Provide the (x, y) coordinate of the cell's center where the given text is located.  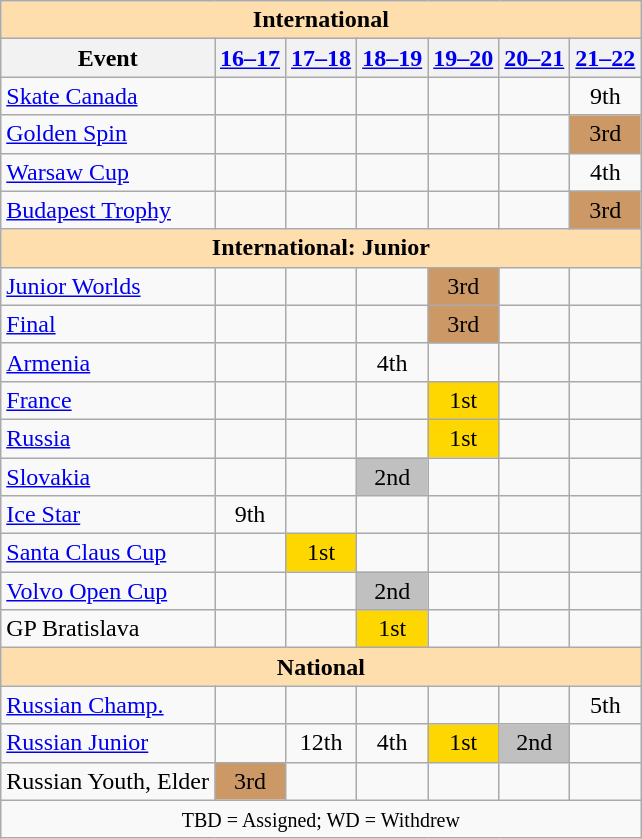
Volvo Open Cup (108, 591)
International (321, 20)
Budapest Trophy (108, 210)
18–19 (392, 58)
20–21 (534, 58)
International: Junior (321, 248)
Warsaw Cup (108, 172)
Russian Youth, Elder (108, 781)
Russia (108, 438)
Russian Champ. (108, 705)
12th (322, 743)
Santa Claus Cup (108, 553)
Russian Junior (108, 743)
16–17 (250, 58)
17–18 (322, 58)
19–20 (464, 58)
Ice Star (108, 515)
Event (108, 58)
Junior Worlds (108, 286)
National (321, 667)
21–22 (606, 58)
TBD = Assigned; WD = Withdrew (321, 819)
Armenia (108, 362)
France (108, 400)
Golden Spin (108, 134)
GP Bratislava (108, 629)
Skate Canada (108, 96)
Final (108, 324)
5th (606, 705)
Slovakia (108, 477)
